Provide the (X, Y) coordinate of the cell's center where the given text is located.  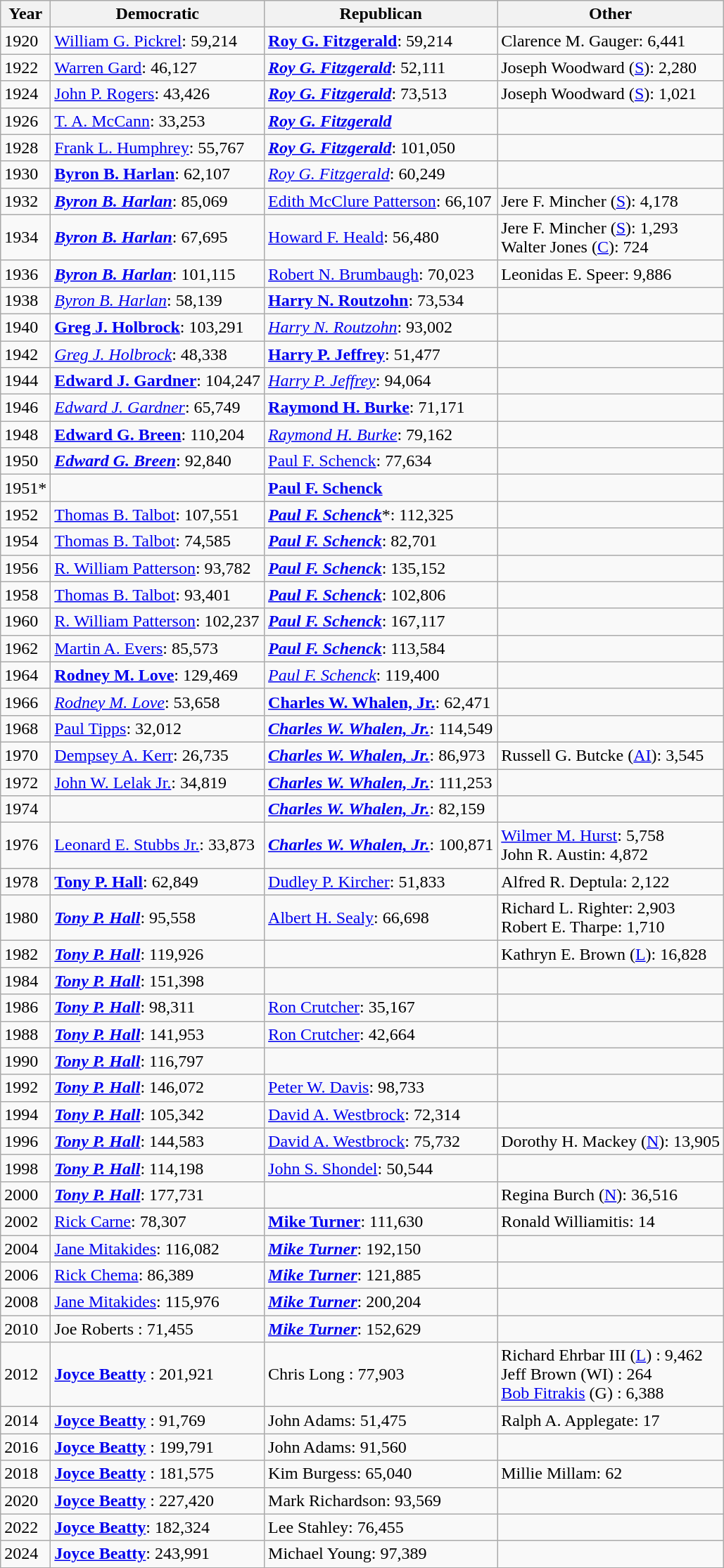
2012 (25, 1375)
Ralph A. Applegate: 17 (611, 1420)
Tony P. Hall: 98,311 (158, 1008)
1962 (25, 648)
David A. Westbrock: 72,314 (381, 1114)
Ronald Williamitis: 14 (611, 1221)
Regina Burch (N): 36,516 (611, 1195)
Millie Millam: 62 (611, 1474)
2006 (25, 1275)
Paul F. Schenck: 102,806 (381, 595)
Other (611, 14)
1994 (25, 1114)
Tony P. Hall: 177,731 (158, 1195)
1972 (25, 783)
Harry P. Jeffrey: 51,477 (381, 354)
Paul F. Schenck: 113,584 (381, 648)
John W. Lelak Jr.: 34,819 (158, 783)
Tony P. Hall: 146,072 (158, 1088)
1968 (25, 728)
1952 (25, 515)
Chris Long : 77,903 (381, 1375)
2018 (25, 1474)
Dorothy H. Mackey (N): 13,905 (611, 1141)
1960 (25, 622)
Tony P. Hall: 62,849 (158, 882)
Joyce Beatty: 182,324 (158, 1527)
Charles W. Whalen, Jr.: 111,253 (381, 783)
1976 (25, 845)
Thomas B. Talbot: 93,401 (158, 595)
Edward J. Gardner: 104,247 (158, 381)
Edith McClure Patterson: 66,107 (381, 201)
2004 (25, 1248)
Rodney M. Love: 129,469 (158, 675)
Clarence M. Gauger: 6,441 (611, 41)
Albert H. Sealy: 66,698 (381, 918)
Thomas B. Talbot: 107,551 (158, 515)
Joyce Beatty : 91,769 (158, 1420)
1928 (25, 148)
Leonidas E. Speer: 9,886 (611, 274)
1966 (25, 702)
Roy G. Fitzgerald: 101,050 (381, 148)
Jane Mitakides: 116,082 (158, 1248)
1970 (25, 755)
Mike Turner: 111,630 (381, 1221)
Raymond H. Burke: 71,171 (381, 408)
1958 (25, 595)
Paul F. Schenck: 167,117 (381, 622)
Byron B. Harlan: 58,139 (158, 300)
Paul F. Schenck: 77,634 (381, 461)
Paul F. Schenck: 82,701 (381, 541)
2014 (25, 1420)
Greg J. Holbrock: 48,338 (158, 354)
Ron Crutcher: 42,664 (381, 1034)
Tony P. Hall: 95,558 (158, 918)
1950 (25, 461)
Joyce Beatty : 227,420 (158, 1500)
Wilmer M. Hurst: 5,758John R. Austin: 4,872 (611, 845)
Joyce Beatty: 243,991 (158, 1554)
1978 (25, 882)
Richard L. Righter: 2,903Robert E. Tharpe: 1,710 (611, 918)
1924 (25, 94)
Dudley P. Kircher: 51,833 (381, 882)
2022 (25, 1527)
Joseph Woodward (S): 2,280 (611, 68)
2002 (25, 1221)
1996 (25, 1141)
1934 (25, 238)
Roy G. Fitzgerald (381, 121)
Frank L. Humphrey: 55,767 (158, 148)
Jere F. Mincher (S): 1,293Walter Jones (C): 724 (611, 238)
Roy G. Fitzgerald: 73,513 (381, 94)
John Adams: 91,560 (381, 1447)
Paul Tipps: 32,012 (158, 728)
Leonard E. Stubbs Jr.: 33,873 (158, 845)
Edward G. Breen: 110,204 (158, 435)
1974 (25, 809)
Joe Roberts : 71,455 (158, 1329)
2020 (25, 1500)
David A. Westbrock: 75,732 (381, 1141)
1920 (25, 41)
1946 (25, 408)
Warren Gard: 46,127 (158, 68)
Paul F. Schenck*: 112,325 (381, 515)
1964 (25, 675)
1992 (25, 1088)
1956 (25, 568)
2008 (25, 1302)
Richard Ehrbar III (L) : 9,462Jeff Brown (WI) : 264Bob Fitrakis (G) : 6,388 (611, 1375)
Democratic (158, 14)
Tony P. Hall: 116,797 (158, 1061)
Kim Burgess: 65,040 (381, 1474)
1984 (25, 981)
2024 (25, 1554)
2000 (25, 1195)
Roy G. Fitzgerald: 59,214 (381, 41)
1940 (25, 327)
1922 (25, 68)
Roy G. Fitzgerald: 52,111 (381, 68)
Rick Carne: 78,307 (158, 1221)
Rick Chema: 86,389 (158, 1275)
1948 (25, 435)
Paul F. Schenck: 119,400 (381, 675)
T. A. McCann: 33,253 (158, 121)
Rodney M. Love: 53,658 (158, 702)
Joyce Beatty : 181,575 (158, 1474)
1954 (25, 541)
Russell G. Butcke (AI): 3,545 (611, 755)
Byron B. Harlan: 62,107 (158, 174)
Mike Turner: 152,629 (381, 1329)
Kathryn E. Brown (L): 16,828 (611, 954)
1988 (25, 1034)
Mike Turner: 192,150 (381, 1248)
Tony P. Hall: 141,953 (158, 1034)
Tony P. Hall: 105,342 (158, 1114)
R. William Patterson: 93,782 (158, 568)
Year (25, 14)
1930 (25, 174)
Michael Young: 97,389 (381, 1554)
Tony P. Hall: 114,198 (158, 1168)
Peter W. Davis: 98,733 (381, 1088)
Edward G. Breen: 92,840 (158, 461)
1944 (25, 381)
Charles W. Whalen, Jr.: 114,549 (381, 728)
Charles W. Whalen, Jr.: 100,871 (381, 845)
Robert N. Brumbaugh: 70,023 (381, 274)
Charles W. Whalen, Jr.: 82,159 (381, 809)
Martin A. Evers: 85,573 (158, 648)
Republican (381, 14)
Joyce Beatty : 199,791 (158, 1447)
Paul F. Schenck (381, 488)
Alfred R. Deptula: 2,122 (611, 882)
Dempsey A. Kerr: 26,735 (158, 755)
1998 (25, 1168)
Ron Crutcher: 35,167 (381, 1008)
Paul F. Schenck: 135,152 (381, 568)
1942 (25, 354)
William G. Pickrel: 59,214 (158, 41)
Thomas B. Talbot: 74,585 (158, 541)
Jane Mitakides: 115,976 (158, 1302)
Edward J. Gardner: 65,749 (158, 408)
John Adams: 51,475 (381, 1420)
Tony P. Hall: 144,583 (158, 1141)
John S. Shondel: 50,544 (381, 1168)
Charles W. Whalen, Jr.: 62,471 (381, 702)
Howard F. Heald: 56,480 (381, 238)
1936 (25, 274)
Joseph Woodward (S): 1,021 (611, 94)
Harry N. Routzohn: 93,002 (381, 327)
Byron B. Harlan: 67,695 (158, 238)
Greg J. Holbrock: 103,291 (158, 327)
1986 (25, 1008)
Jere F. Mincher (S): 4,178 (611, 201)
1932 (25, 201)
Lee Stahley: 76,455 (381, 1527)
2016 (25, 1447)
2010 (25, 1329)
Tony P. Hall: 151,398 (158, 981)
Harry P. Jeffrey: 94,064 (381, 381)
1990 (25, 1061)
1926 (25, 121)
1938 (25, 300)
R. William Patterson: 102,237 (158, 622)
Raymond H. Burke: 79,162 (381, 435)
Byron B. Harlan: 101,115 (158, 274)
1951* (25, 488)
Mike Turner: 200,204 (381, 1302)
1980 (25, 918)
Roy G. Fitzgerald: 60,249 (381, 174)
John P. Rogers: 43,426 (158, 94)
Charles W. Whalen, Jr.: 86,973 (381, 755)
Mark Richardson: 93,569 (381, 1500)
Harry N. Routzohn: 73,534 (381, 300)
1982 (25, 954)
Mike Turner: 121,885 (381, 1275)
Tony P. Hall: 119,926 (158, 954)
Byron B. Harlan: 85,069 (158, 201)
Joyce Beatty : 201,921 (158, 1375)
